Return (x, y) of the center of cell containing provided text 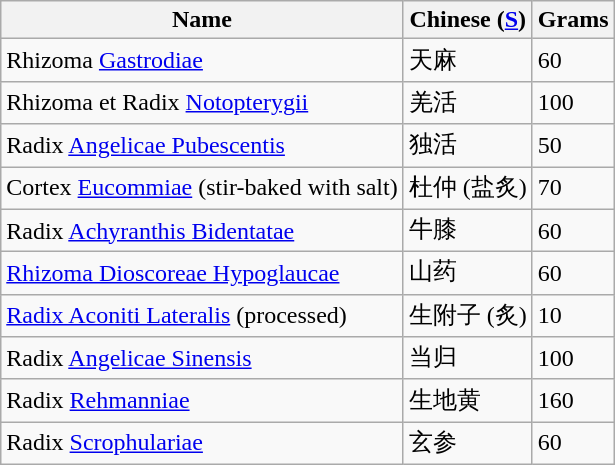
Chinese (S) (468, 20)
羌活 (468, 102)
天麻 (468, 60)
Radix Angelicae Pubescentis (202, 146)
Radix Scrophulariae (202, 444)
当归 (468, 358)
Radix Angelicae Sinensis (202, 358)
生地黄 (468, 400)
70 (573, 188)
Grams (573, 20)
玄参 (468, 444)
Radix Rehmanniae (202, 400)
Radix Achyranthis Bidentatae (202, 230)
Rhizoma et Radix Notopterygii (202, 102)
Rhizoma Gastrodiae (202, 60)
Radix Aconiti Lateralis (processed) (202, 316)
杜仲 (盐炙) (468, 188)
Rhizoma Dioscoreae Hypoglaucae (202, 274)
生附子 (炙) (468, 316)
50 (573, 146)
Name (202, 20)
10 (573, 316)
山药 (468, 274)
160 (573, 400)
独活 (468, 146)
Cortex Eucommiae (stir-baked with salt) (202, 188)
牛膝 (468, 230)
